From the cell containing the given text, extract its center point as [x, y] coordinate. 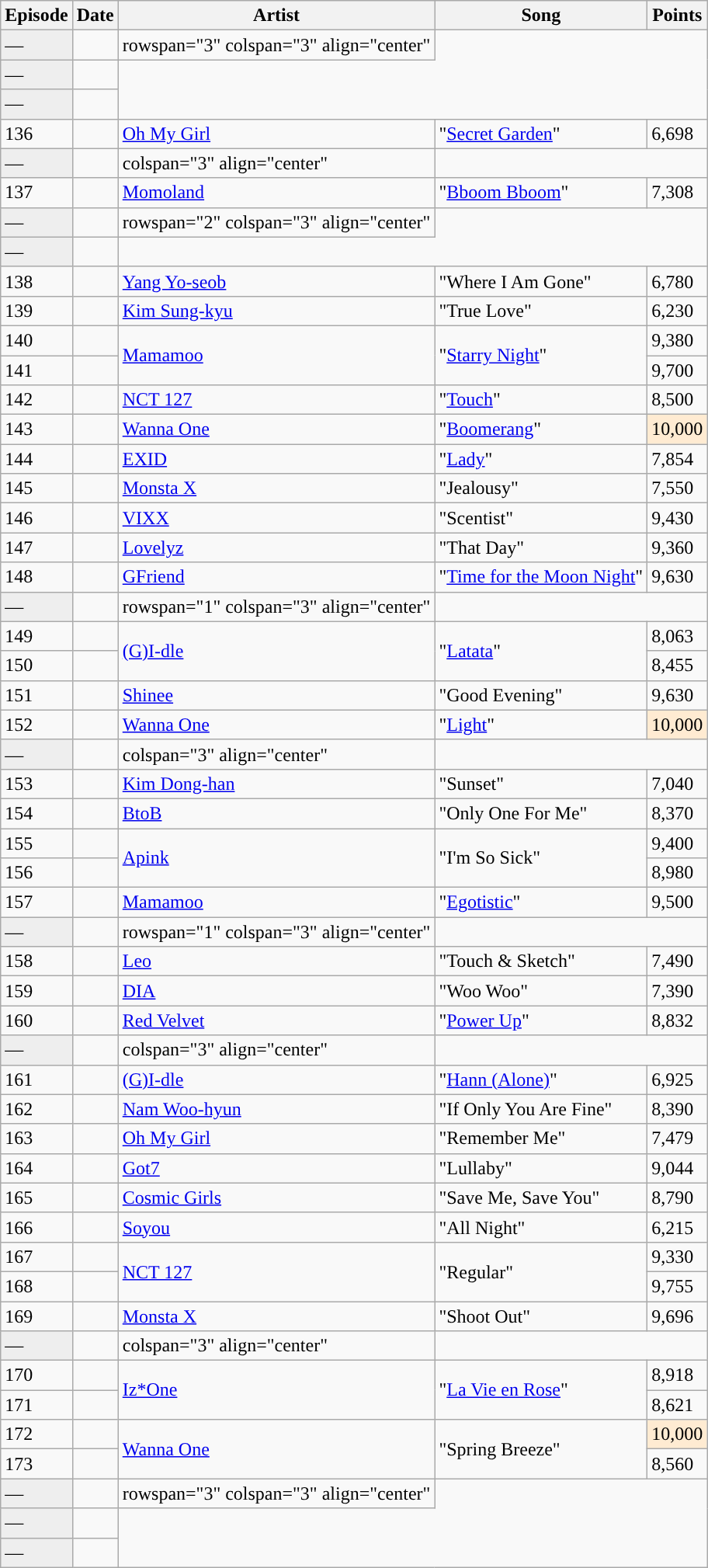
9,400 [677, 843]
163 [36, 1139]
8,980 [677, 873]
160 [36, 1020]
149 [36, 636]
"Remember Me" [541, 1139]
"Scentist" [541, 518]
7,390 [677, 991]
8,455 [677, 666]
"Regular" [541, 1271]
166 [36, 1227]
"Latata" [541, 651]
9,696 [677, 1316]
144 [36, 459]
"Bboom Bboom" [541, 193]
"I'm So Sick" [541, 857]
9,330 [677, 1257]
7,040 [677, 784]
147 [36, 548]
170 [36, 1375]
8,790 [677, 1198]
"Boomerang" [541, 429]
6,780 [677, 281]
9,500 [677, 902]
"Shoot Out" [541, 1316]
Song [541, 16]
8,500 [677, 400]
6,215 [677, 1227]
167 [36, 1257]
8,560 [677, 1464]
169 [36, 1316]
9,700 [677, 370]
8,390 [677, 1109]
Episode [36, 16]
"Jealousy" [541, 488]
"Power Up" [541, 1020]
136 [36, 134]
152 [36, 725]
"La Vie en Rose" [541, 1390]
148 [36, 577]
"Sunset" [541, 784]
GFriend [276, 577]
"Egotistic" [541, 902]
8,832 [677, 1020]
8,063 [677, 636]
7,308 [677, 193]
"True Love" [541, 311]
165 [36, 1198]
157 [36, 902]
Apink [276, 857]
156 [36, 873]
BtoB [276, 813]
155 [36, 843]
141 [36, 370]
"Secret Garden" [541, 134]
"Save Me, Save You" [541, 1198]
"Light" [541, 725]
"Spring Breeze" [541, 1449]
150 [36, 666]
145 [36, 488]
"Only One For Me" [541, 813]
Leo [276, 961]
9,380 [677, 340]
154 [36, 813]
9,360 [677, 548]
9,430 [677, 518]
DIA [276, 991]
143 [36, 429]
162 [36, 1109]
"Lullaby" [541, 1168]
171 [36, 1405]
Shinee [276, 695]
"Hann (Alone)" [541, 1080]
Artist [276, 16]
Nam Woo-hyun [276, 1109]
6,925 [677, 1080]
Soyou [276, 1227]
8,918 [677, 1375]
Lovelyz [276, 548]
146 [36, 518]
VIXX [276, 518]
Kim Sung-kyu [276, 311]
"Woo Woo" [541, 991]
7,490 [677, 961]
"Starry Night" [541, 355]
161 [36, 1080]
7,479 [677, 1139]
Momoland [276, 193]
"Time for the Moon Night" [541, 577]
173 [36, 1464]
Kim Dong-han [276, 784]
"Where I Am Gone" [541, 281]
"If Only You Are Fine" [541, 1109]
8,370 [677, 813]
"Lady" [541, 459]
"Touch" [541, 400]
"All Night" [541, 1227]
168 [36, 1286]
7,550 [677, 488]
Got7 [276, 1168]
"That Day" [541, 548]
172 [36, 1434]
Red Velvet [276, 1020]
151 [36, 695]
7,854 [677, 459]
142 [36, 400]
6,230 [677, 311]
EXID [276, 459]
137 [36, 193]
153 [36, 784]
8,621 [677, 1405]
158 [36, 961]
"Good Evening" [541, 695]
Points [677, 16]
159 [36, 991]
Date [95, 16]
139 [36, 311]
140 [36, 340]
Yang Yo-seob [276, 281]
"Touch & Sketch" [541, 961]
9,755 [677, 1286]
164 [36, 1168]
9,044 [677, 1168]
Iz*One [276, 1390]
Cosmic Girls [276, 1198]
rowspan="2" colspan="3" align="center" [276, 222]
6,698 [677, 134]
138 [36, 281]
